Provide the [x, y] coordinate of the cell's center where the given text is located.  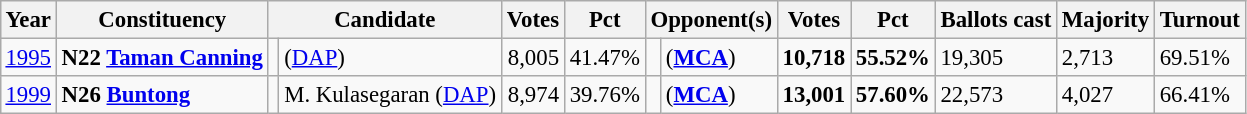
57.60% [894, 95]
Year [28, 20]
8,005 [532, 57]
69.51% [1200, 57]
Majority [1106, 20]
8,974 [532, 95]
Candidate [384, 20]
19,305 [996, 57]
Ballots cast [996, 20]
N22 Taman Canning [162, 57]
66.41% [1200, 95]
1995 [28, 57]
Turnout [1200, 20]
2,713 [1106, 57]
1999 [28, 95]
M. Kulasegaran (DAP) [390, 95]
N26 Buntong [162, 95]
(DAP) [390, 57]
39.76% [604, 95]
22,573 [996, 95]
4,027 [1106, 95]
Opponent(s) [711, 20]
Constituency [162, 20]
55.52% [894, 57]
13,001 [814, 95]
10,718 [814, 57]
41.47% [604, 57]
